Detect which cell encompasses the target text, then output its [x, y] center coordinate. 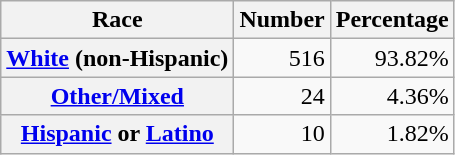
Hispanic or Latino [118, 134]
Other/Mixed [118, 96]
White (non-Hispanic) [118, 58]
10 [282, 134]
Percentage [392, 20]
Number [282, 20]
93.82% [392, 58]
24 [282, 96]
Race [118, 20]
1.82% [392, 134]
516 [282, 58]
4.36% [392, 96]
